Extract the [X, Y] coordinate from the center of the cell holding the provided text.  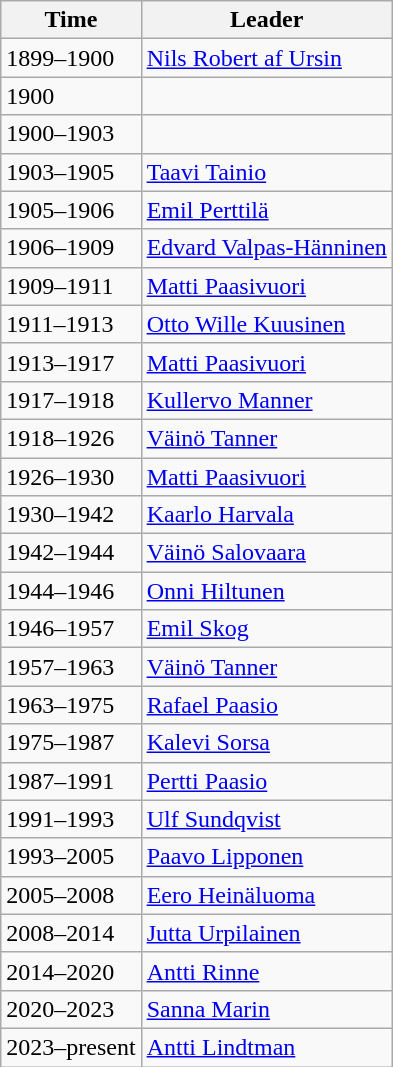
Kalevi Sorsa [266, 743]
Pertti Paasio [266, 781]
Leader [266, 20]
Kaarlo Harvala [266, 515]
Antti Rinne [266, 971]
2023–present [71, 1047]
1991–1993 [71, 819]
1963–1975 [71, 705]
2008–2014 [71, 933]
Jutta Urpilainen [266, 933]
Ulf Sundqvist [266, 819]
2014–2020 [71, 971]
Eero Heinäluoma [266, 895]
1909–1911 [71, 286]
1918–1926 [71, 438]
1899–1900 [71, 58]
Time [71, 20]
1942–1944 [71, 553]
1900–1903 [71, 134]
1987–1991 [71, 781]
Kullervo Manner [266, 400]
Sanna Marin [266, 1009]
1926–1930 [71, 477]
1900 [71, 96]
2020–2023 [71, 1009]
Emil Perttilä [266, 210]
Taavi Tainio [266, 172]
1906–1909 [71, 248]
1913–1917 [71, 362]
1911–1913 [71, 324]
1930–1942 [71, 515]
1944–1946 [71, 591]
1946–1957 [71, 629]
Antti Lindtman [266, 1047]
Nils Robert af Ursin [266, 58]
Emil Skog [266, 629]
1993–2005 [71, 857]
1905–1906 [71, 210]
Väinö Salovaara [266, 553]
Edvard Valpas-Hänninen [266, 248]
1903–1905 [71, 172]
2005–2008 [71, 895]
1917–1918 [71, 400]
Rafael Paasio [266, 705]
1957–1963 [71, 667]
Otto Wille Kuusinen [266, 324]
Paavo Lipponen [266, 857]
Onni Hiltunen [266, 591]
1975–1987 [71, 743]
